Provide the [x, y] coordinate of the cell's center where the given text is located.  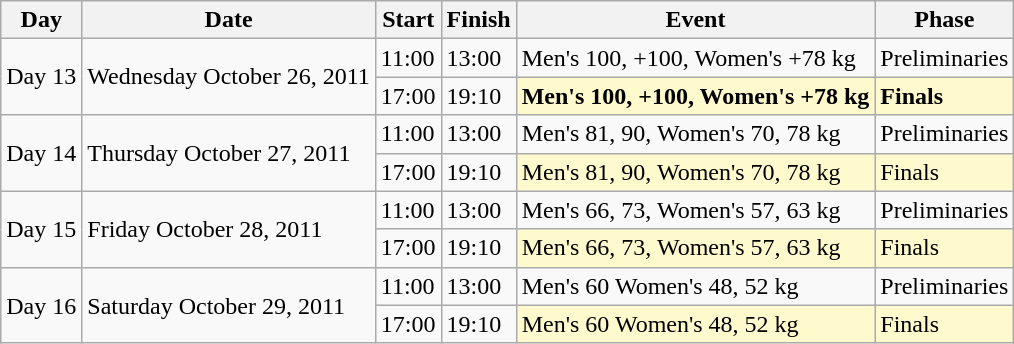
Day 16 [42, 305]
Friday October 28, 2011 [229, 229]
Day 13 [42, 77]
Event [696, 20]
Phase [944, 20]
Day [42, 20]
Thursday October 27, 2011 [229, 153]
Finish [478, 20]
Date [229, 20]
Wednesday October 26, 2011 [229, 77]
Start [408, 20]
Day 14 [42, 153]
Day 15 [42, 229]
Saturday October 29, 2011 [229, 305]
